Locate the cell with the specified text and output its (X, Y) center coordinate. 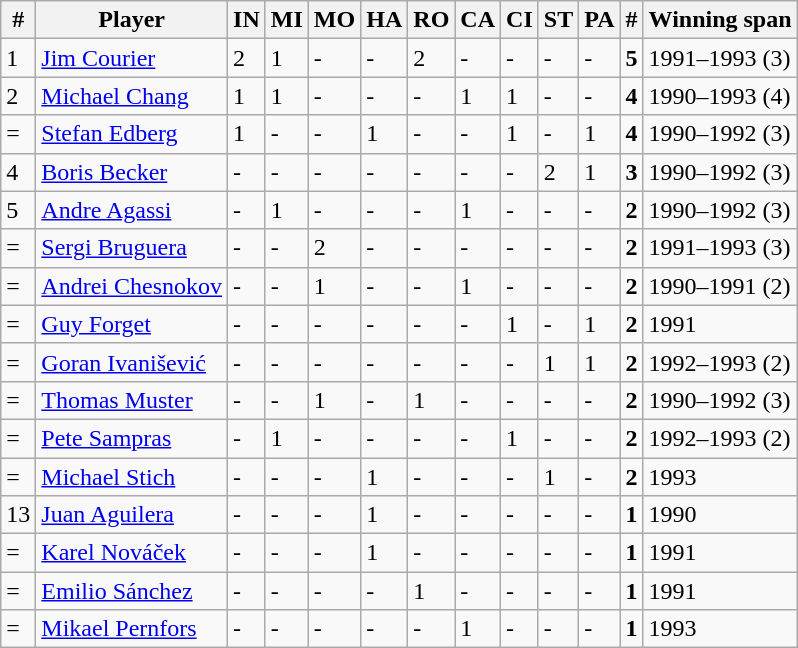
Thomas Muster (132, 400)
Mikael Pernfors (132, 629)
CI (520, 20)
Andre Agassi (132, 210)
Emilio Sánchez (132, 591)
ST (558, 20)
Michael Chang (132, 96)
1990–1991 (2) (720, 286)
Winning span (720, 20)
1990 (720, 515)
Boris Becker (132, 172)
Pete Sampras (132, 438)
IN (247, 20)
CA (478, 20)
Michael Stich (132, 477)
1990–1993 (4) (720, 96)
Stefan Edberg (132, 134)
RO (432, 20)
13 (18, 515)
MO (334, 20)
HA (384, 20)
Goran Ivanišević (132, 362)
Andrei Chesnokov (132, 286)
PA (600, 20)
Jim Courier (132, 58)
Guy Forget (132, 324)
Sergi Bruguera (132, 248)
3 (632, 172)
Karel Nováček (132, 553)
Juan Aguilera (132, 515)
MI (286, 20)
Player (132, 20)
